Detect which cell encompasses the target text, then output its (X, Y) center coordinate. 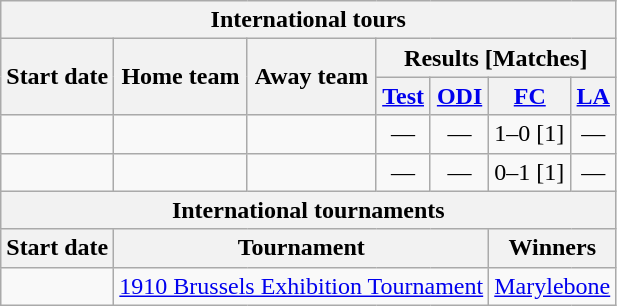
0–1 [1] (530, 172)
1–0 [1] (530, 134)
Tournament (302, 248)
Test (404, 96)
International tours (308, 20)
FC (530, 96)
LA (594, 96)
ODI (459, 96)
1910 Brussels Exhibition Tournament (302, 286)
Away team (312, 77)
Winners (552, 248)
International tournaments (308, 210)
Home team (180, 77)
Results [Matches] (496, 58)
Marylebone (552, 286)
